Find where the given text appears and provide that cell's center as [X, Y] coordinate. 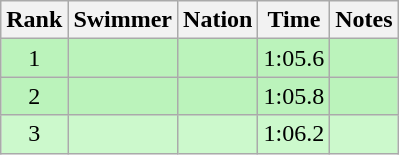
Swimmer [123, 20]
Nation [218, 20]
Rank [34, 20]
2 [34, 96]
Time [294, 20]
1:05.6 [294, 58]
1:05.8 [294, 96]
1:06.2 [294, 134]
1 [34, 58]
3 [34, 134]
Notes [364, 20]
